Extract the [X, Y] coordinate from the center of the cell holding the provided text.  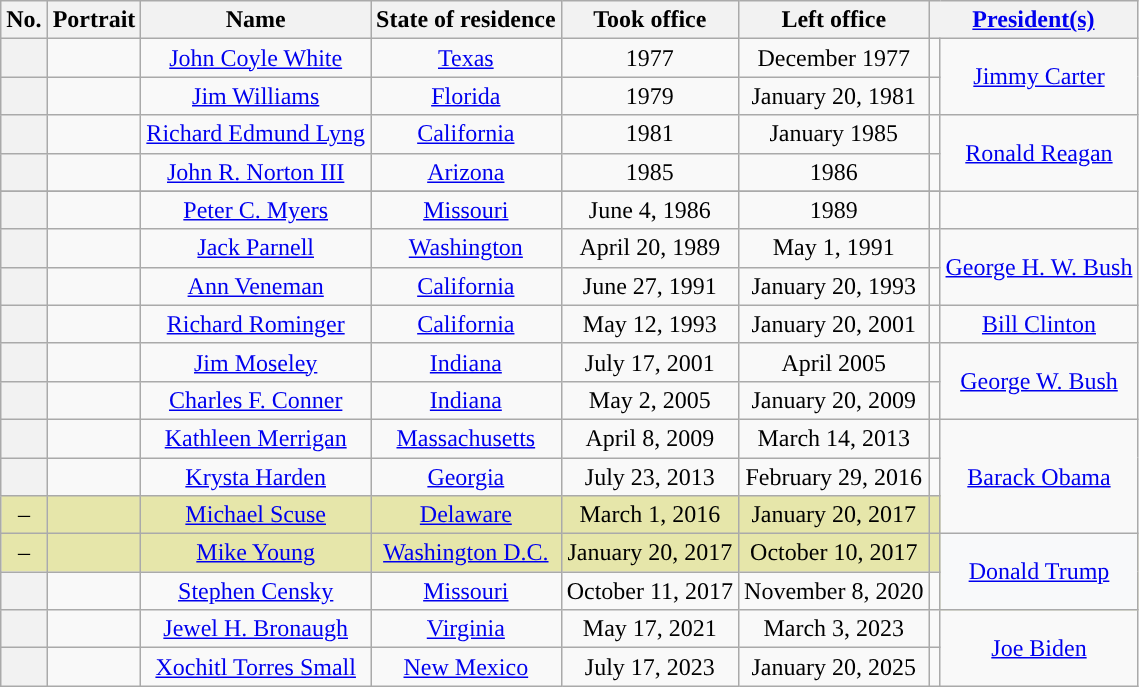
January 20, 1993 [834, 286]
April 8, 2009 [650, 438]
1989 [834, 210]
May 2, 2005 [650, 400]
Michael Scuse [256, 515]
Jim Williams [256, 96]
May 17, 2021 [650, 629]
George W. Bush [1039, 381]
1979 [650, 96]
Georgia [466, 477]
July 23, 2013 [650, 477]
July 17, 2023 [650, 667]
April 20, 1989 [650, 248]
Donald Trump [1039, 572]
December 1977 [834, 58]
1986 [834, 172]
January 20, 2009 [834, 400]
Bill Clinton [1039, 324]
Mike Young [256, 553]
July 17, 2001 [650, 362]
Jimmy Carter [1039, 77]
Kathleen Merrigan [256, 438]
Washington D.C. [466, 553]
Richard Edmund Lyng [256, 134]
June 4, 1986 [650, 210]
Took office [650, 20]
Jewel H. Bronaugh [256, 629]
Joe Biden [1039, 648]
George H. W. Bush [1039, 267]
April 2005 [834, 362]
Richard Rominger [256, 324]
March 14, 2013 [834, 438]
Krysta Harden [256, 477]
February 29, 2016 [834, 477]
Charles F. Conner [256, 400]
October 10, 2017 [834, 553]
Virginia [466, 629]
State of residence [466, 20]
Jack Parnell [256, 248]
October 11, 2017 [650, 591]
Florida [466, 96]
January 20, 2001 [834, 324]
Barack Obama [1039, 476]
President(s) [1034, 20]
1985 [650, 172]
November 8, 2020 [834, 591]
Stephen Censky [256, 591]
May 1, 1991 [834, 248]
Jim Moseley [256, 362]
Ann Veneman [256, 286]
Texas [466, 58]
John R. Norton III [256, 172]
Arizona [466, 172]
January 1985 [834, 134]
Massachusetts [466, 438]
1981 [650, 134]
John Coyle White [256, 58]
March 3, 2023 [834, 629]
Ronald Reagan [1039, 153]
Left office [834, 20]
January 20, 2025 [834, 667]
Portrait [94, 20]
Peter C. Myers [256, 210]
January 20, 1981 [834, 96]
New Mexico [466, 667]
No. [24, 20]
March 1, 2016 [650, 515]
May 12, 1993 [650, 324]
Delaware [466, 515]
June 27, 1991 [650, 286]
Name [256, 20]
1977 [650, 58]
Xochitl Torres Small [256, 667]
Washington [466, 248]
